Find where the given text appears and provide that cell's center as (x, y) coordinate. 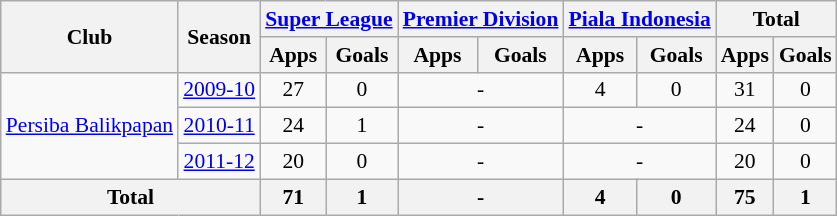
2010-11 (219, 126)
Persiba Balikpapan (90, 126)
Club (90, 36)
Super League (328, 19)
Premier Division (481, 19)
31 (745, 90)
75 (745, 197)
2009-10 (219, 90)
27 (293, 90)
Season (219, 36)
71 (293, 197)
Piala Indonesia (639, 19)
2011-12 (219, 162)
